From the cell containing the given text, extract its center point as [X, Y] coordinate. 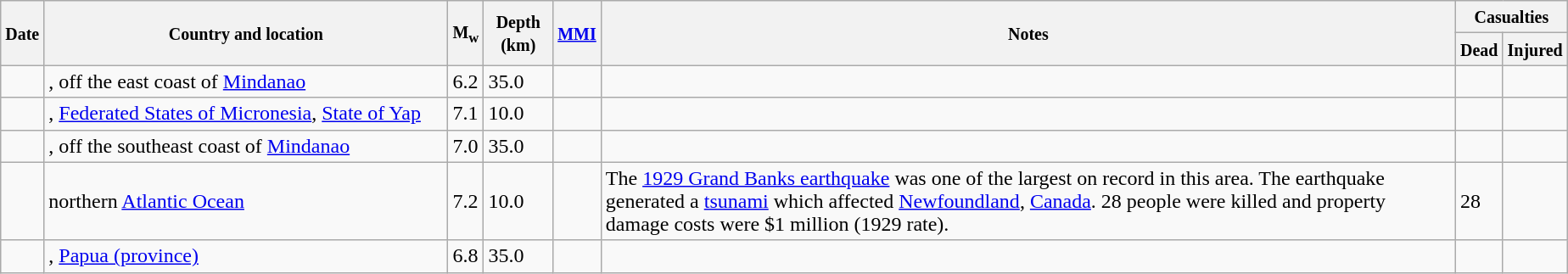
MMI [577, 33]
Dead [1479, 49]
Country and location [246, 33]
7.1 [466, 114]
, off the southeast coast of Mindanao [246, 146]
6.8 [466, 256]
, Federated States of Micronesia, State of Yap [246, 114]
northern Atlantic Ocean [246, 201]
Depth (km) [518, 33]
7.0 [466, 146]
Casualties [1511, 17]
28 [1479, 201]
, off the east coast of Mindanao [246, 81]
Notes [1028, 33]
6.2 [466, 81]
Mw [466, 33]
7.2 [466, 201]
, Papua (province) [246, 256]
Injured [1535, 49]
Date [22, 33]
